Search for the cell housing the specified text and yield its [x, y] center coordinate. 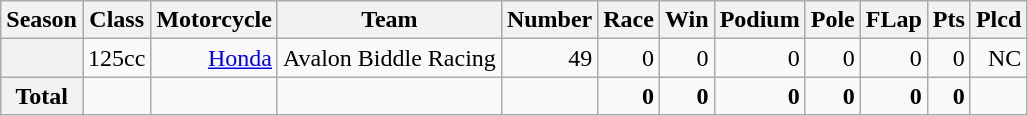
FLap [894, 20]
NC [998, 58]
Pts [948, 20]
Class [116, 20]
Motorcycle [214, 20]
49 [549, 58]
Team [389, 20]
Pole [832, 20]
125cc [116, 58]
Honda [214, 58]
Win [686, 20]
Podium [760, 20]
Avalon Biddle Racing [389, 58]
Number [549, 20]
Total [42, 96]
Season [42, 20]
Race [629, 20]
Plcd [998, 20]
